For the text-containing cell, return its midpoint in (x, y) coordinate format. 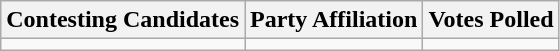
Contesting Candidates (123, 20)
Votes Polled (491, 20)
Party Affiliation (334, 20)
